Extract the [x, y] coordinate from the center of the cell holding the provided text.  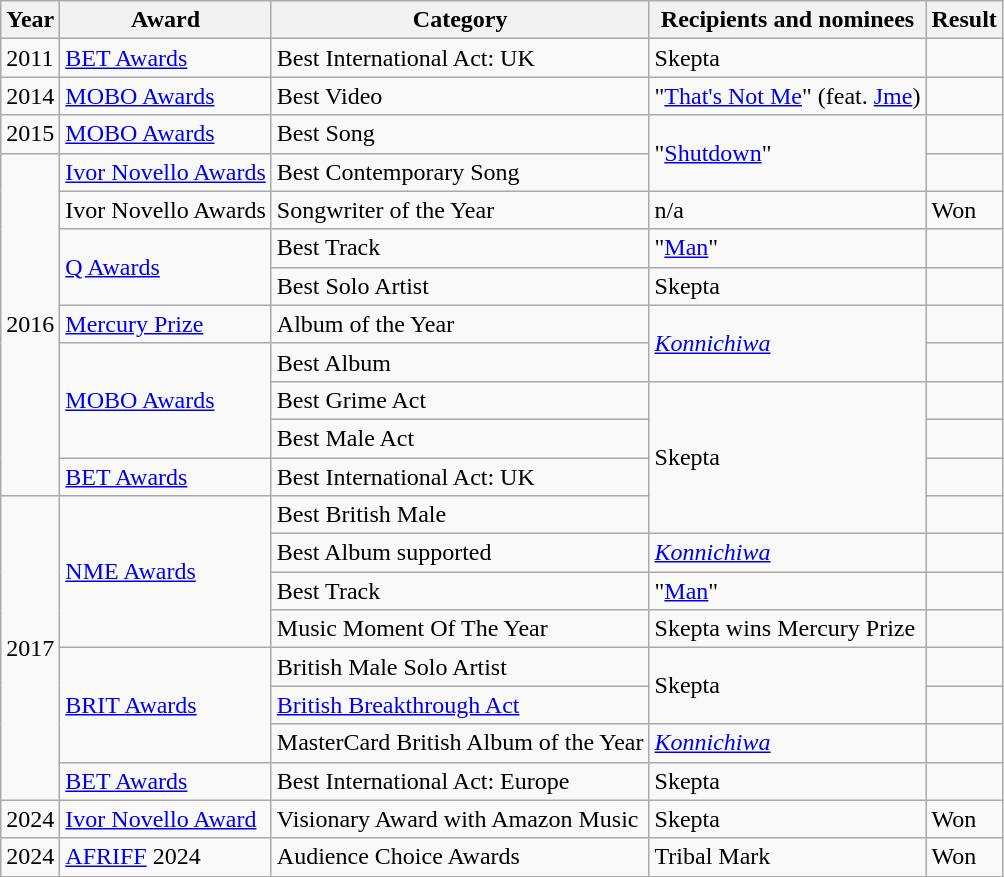
"That's Not Me" (feat. Jme) [788, 96]
2014 [30, 96]
Best Contemporary Song [460, 172]
Award [166, 20]
2011 [30, 58]
Best British Male [460, 515]
Skepta wins Mercury Prize [788, 629]
Songwriter of the Year [460, 210]
Best Solo Artist [460, 286]
Result [964, 20]
2015 [30, 134]
Best International Act: Europe [460, 781]
2017 [30, 648]
Album of the Year [460, 324]
Best Video [460, 96]
Recipients and nominees [788, 20]
Music Moment Of The Year [460, 629]
Audience Choice Awards [460, 857]
British Male Solo Artist [460, 667]
Tribal Mark [788, 857]
Category [460, 20]
BRIT Awards [166, 705]
Ivor Novello Award [166, 819]
2016 [30, 324]
Best Male Act [460, 438]
Year [30, 20]
Best Album [460, 362]
Mercury Prize [166, 324]
n/a [788, 210]
Best Album supported [460, 553]
AFRIFF 2024 [166, 857]
NME Awards [166, 572]
"Shutdown" [788, 153]
Visionary Award with Amazon Music [460, 819]
MasterCard British Album of the Year [460, 743]
Q Awards [166, 267]
Best Song [460, 134]
Best Grime Act [460, 400]
British Breakthrough Act [460, 705]
